Locate the cell with the specified text and output its [x, y] center coordinate. 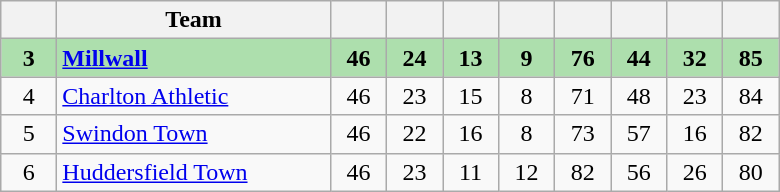
22 [414, 134]
24 [414, 58]
6 [29, 172]
44 [639, 58]
5 [29, 134]
26 [695, 172]
4 [29, 96]
71 [583, 96]
Team [194, 20]
48 [639, 96]
9 [527, 58]
80 [751, 172]
Swindon Town [194, 134]
13 [470, 58]
Millwall [194, 58]
Charlton Athletic [194, 96]
15 [470, 96]
57 [639, 134]
32 [695, 58]
12 [527, 172]
3 [29, 58]
85 [751, 58]
73 [583, 134]
76 [583, 58]
Huddersfield Town [194, 172]
11 [470, 172]
56 [639, 172]
84 [751, 96]
